For the text-containing cell, return its midpoint in (X, Y) coordinate format. 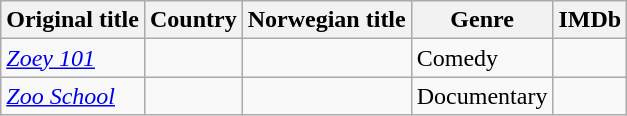
Comedy (482, 58)
Zoey 101 (73, 58)
Original title (73, 20)
Country (193, 20)
Genre (482, 20)
IMDb (590, 20)
Documentary (482, 96)
Zoo School (73, 96)
Norwegian title (326, 20)
